From the cell containing the given text, extract its center point as (x, y) coordinate. 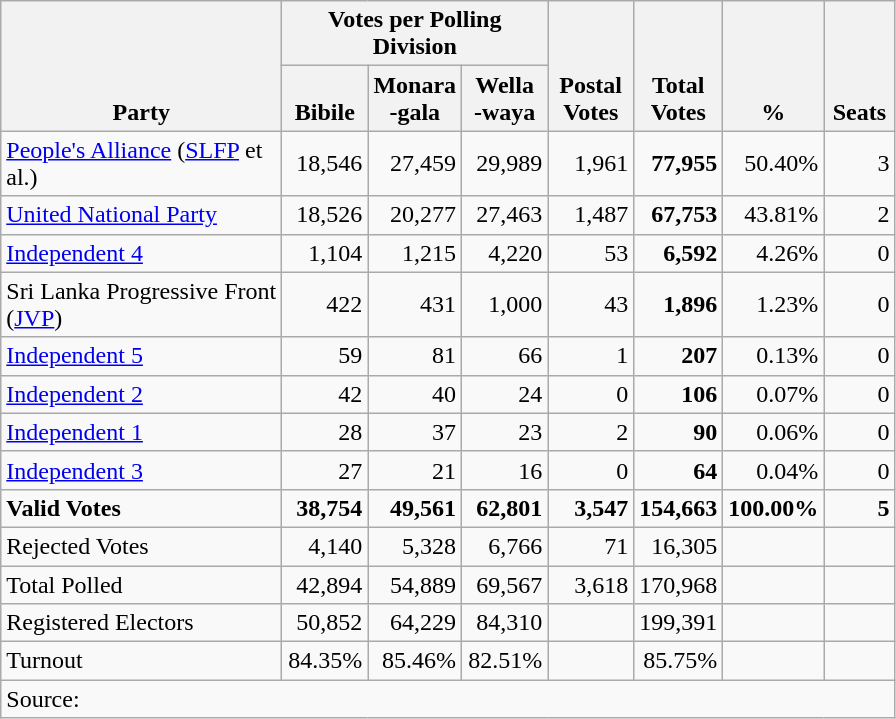
PostalVotes (591, 66)
84,310 (505, 623)
Monara-gala (415, 98)
29,989 (505, 164)
Turnout (142, 661)
27,463 (505, 215)
40 (415, 394)
85.46% (415, 661)
16 (505, 470)
54,889 (415, 585)
Registered Electors (142, 623)
69,567 (505, 585)
170,968 (678, 585)
United National Party (142, 215)
3,547 (591, 508)
Valid Votes (142, 508)
1.23% (774, 304)
Total Polled (142, 585)
Independent 4 (142, 253)
4,220 (505, 253)
Sri Lanka Progressive Front (JVP) (142, 304)
3,618 (591, 585)
67,753 (678, 215)
Party (142, 66)
82.51% (505, 661)
Rejected Votes (142, 546)
66 (505, 356)
1,896 (678, 304)
1,961 (591, 164)
1,215 (415, 253)
5,328 (415, 546)
431 (415, 304)
0.06% (774, 432)
1,487 (591, 215)
1,000 (505, 304)
16,305 (678, 546)
Bibile (325, 98)
50.40% (774, 164)
Wella-waya (505, 98)
199,391 (678, 623)
42,894 (325, 585)
Independent 2 (142, 394)
0.04% (774, 470)
28 (325, 432)
38,754 (325, 508)
Votes per Polling Division (415, 34)
18,546 (325, 164)
64 (678, 470)
23 (505, 432)
100.00% (774, 508)
4,140 (325, 546)
27,459 (415, 164)
0.13% (774, 356)
4.26% (774, 253)
207 (678, 356)
Independent 1 (142, 432)
Source: (448, 699)
People's Alliance (SLFP et al.) (142, 164)
21 (415, 470)
6,766 (505, 546)
Total Votes (678, 66)
1 (591, 356)
0.07% (774, 394)
422 (325, 304)
% (774, 66)
Independent 3 (142, 470)
43.81% (774, 215)
90 (678, 432)
106 (678, 394)
84.35% (325, 661)
81 (415, 356)
62,801 (505, 508)
77,955 (678, 164)
154,663 (678, 508)
18,526 (325, 215)
27 (325, 470)
5 (860, 508)
49,561 (415, 508)
42 (325, 394)
Independent 5 (142, 356)
64,229 (415, 623)
37 (415, 432)
53 (591, 253)
50,852 (325, 623)
43 (591, 304)
20,277 (415, 215)
1,104 (325, 253)
24 (505, 394)
59 (325, 356)
3 (860, 164)
71 (591, 546)
6,592 (678, 253)
Seats (860, 66)
85.75% (678, 661)
